Output the [X, Y] coordinate of the center of the cell containing the given text.  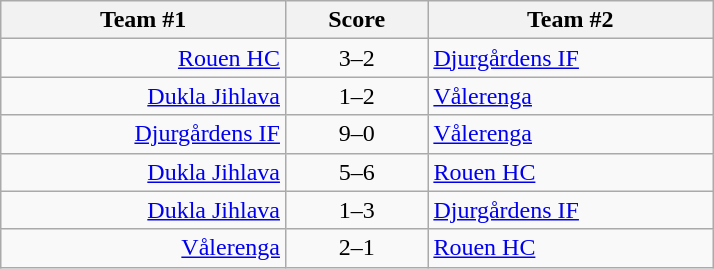
Team #2 [570, 20]
Score [356, 20]
5–6 [356, 172]
2–1 [356, 248]
1–2 [356, 96]
3–2 [356, 58]
Team #1 [144, 20]
9–0 [356, 134]
1–3 [356, 210]
